Find where the given text appears and provide that cell's center as (X, Y) coordinate. 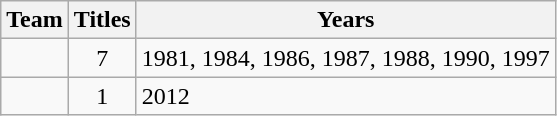
Years (346, 20)
Team (35, 20)
Titles (102, 20)
7 (102, 58)
1981, 1984, 1986, 1987, 1988, 1990, 1997 (346, 58)
1 (102, 96)
2012 (346, 96)
